Locate the cell with the specified text and output its [X, Y] center coordinate. 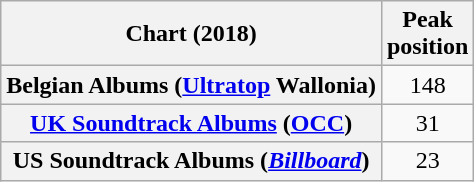
Belgian Albums (Ultratop Wallonia) [192, 85]
Peakposition [427, 34]
148 [427, 85]
23 [427, 161]
UK Soundtrack Albums (OCC) [192, 123]
US Soundtrack Albums (Billboard) [192, 161]
31 [427, 123]
Chart (2018) [192, 34]
